Identify which cell holds the provided text, then report its (x, y) central coordinate. 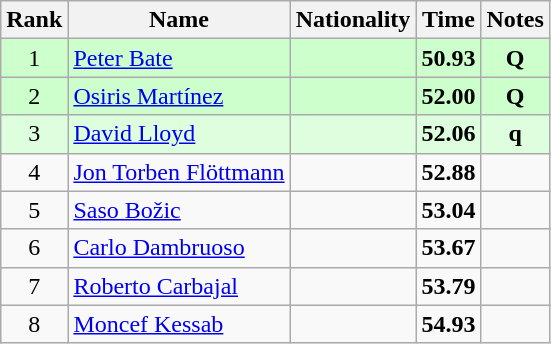
Notes (515, 20)
Peter Bate (179, 58)
Time (448, 20)
4 (34, 172)
7 (34, 286)
Roberto Carbajal (179, 286)
Rank (34, 20)
Carlo Dambruoso (179, 248)
Osiris Martínez (179, 96)
53.79 (448, 286)
50.93 (448, 58)
Nationality (353, 20)
Jon Torben Flöttmann (179, 172)
2 (34, 96)
53.67 (448, 248)
3 (34, 134)
Name (179, 20)
David Lloyd (179, 134)
54.93 (448, 324)
6 (34, 248)
1 (34, 58)
52.06 (448, 134)
53.04 (448, 210)
q (515, 134)
8 (34, 324)
Moncef Kessab (179, 324)
Saso Božic (179, 210)
52.88 (448, 172)
5 (34, 210)
52.00 (448, 96)
